Scan for the cell matching the given text and deliver its [X, Y] coordinate at center. 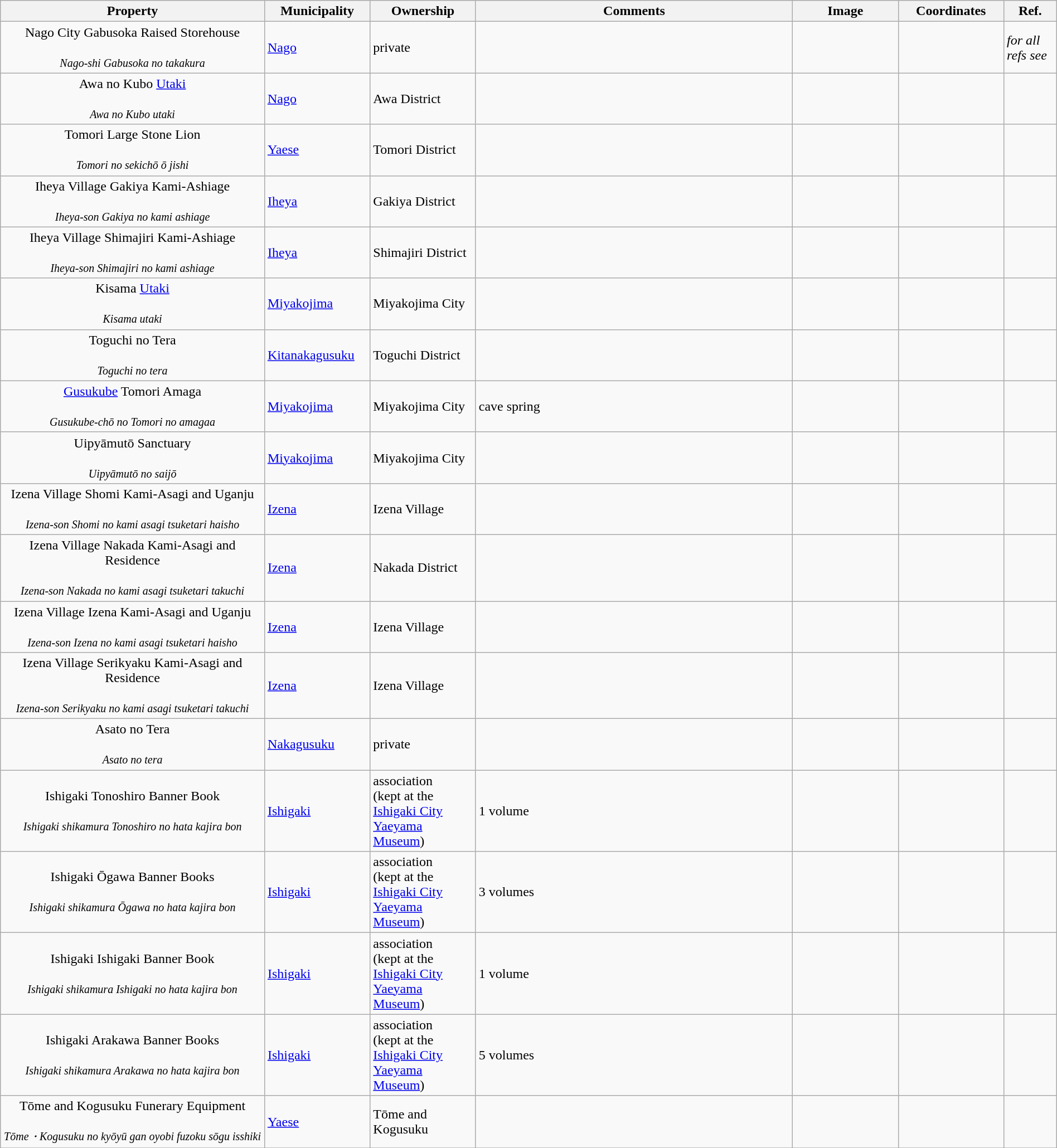
Ishigaki Arakawa Banner BooksIshigaki shikamura Arakawa no hata kajira bon [133, 1055]
Ishigaki Ōgawa Banner BooksIshigaki shikamura Ōgawa no hata kajira bon [133, 892]
Awa District [423, 99]
5 volumes [634, 1055]
Gusukube Tomori AmagaGusukube-chō no Tomori no amagaa [133, 406]
Toguchi no TeraToguchi no tera [133, 355]
Izena Village Izena Kami-Asagi and UganjuIzena-son Izena no kami asagi tsuketari haisho [133, 626]
Nago City Gabusoka Raised StorehouseNago-shi Gabusoka no takakura [133, 47]
Ishigaki Ishigaki Banner BookIshigaki shikamura Ishigaki no hata kajira bon [133, 974]
Tomori District [423, 150]
Izena Village Serikyaku Kami-Asagi and ResidenceIzena-son Serikyaku no kami asagi tsuketari takuchi [133, 685]
for all refs see [1030, 47]
Tōme and Kogusuku [423, 1122]
Uipyāmutō SanctuaryUipyāmutō no saijō [133, 458]
cave spring [634, 406]
Izena Village Shomi Kami-Asagi and UganjuIzena-son Shomi no kami asagi tsuketari haisho [133, 509]
Ref. [1030, 11]
Comments [634, 11]
Tomori Large Stone LionTomori no sekichō ō jishi [133, 150]
Tōme and Kogusuku Funerary EquipmentTōme・Kogusuku no kyōyū gan oyobi fuzoku sōgu isshiki [133, 1122]
Gakiya District [423, 201]
Kitanakagusuku [317, 355]
Kisama UtakiKisama utaki [133, 304]
Shimajiri District [423, 252]
Iheya Village Gakiya Kami-AshiageIheya-son Gakiya no kami ashiage [133, 201]
Ownership [423, 11]
Ishigaki Tonoshiro Banner BookIshigaki shikamura Tonoshiro no hata kajira bon [133, 811]
Nakada District [423, 567]
Property [133, 11]
Nakagusuku [317, 745]
Municipality [317, 11]
3 volumes [634, 892]
Iheya Village Shimajiri Kami-AshiageIheya-son Shimajiri no kami ashiage [133, 252]
Image [845, 11]
Asato no TeraAsato no tera [133, 745]
Awa no Kubo UtakiAwa no Kubo utaki [133, 99]
Toguchi District [423, 355]
Coordinates [951, 11]
Izena Village Nakada Kami-Asagi and ResidenceIzena-son Nakada no kami asagi tsuketari takuchi [133, 567]
